Output the (x, y) coordinate of the center of the cell containing the given text.  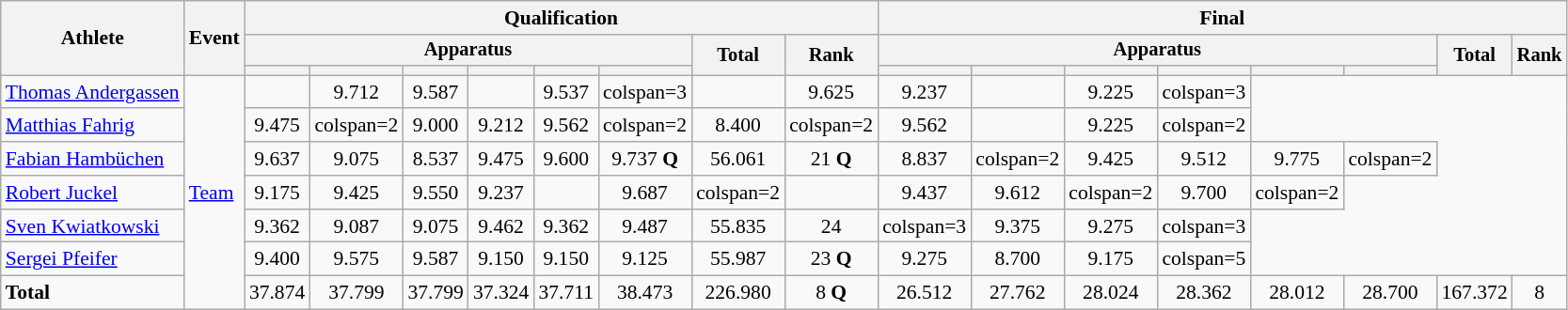
8.700 (1018, 259)
23 Q (832, 259)
9.375 (1018, 226)
9.437 (924, 193)
28.362 (1204, 293)
9.000 (435, 126)
8.837 (924, 159)
8 Q (832, 293)
Athlete (92, 38)
9.537 (566, 92)
9.612 (1018, 193)
Fabian Hambüchen (92, 159)
9.737 Q (645, 159)
37.324 (500, 293)
27.762 (1018, 293)
Event (214, 38)
9.712 (356, 92)
38.473 (645, 293)
Matthias Fahrig (92, 126)
55.987 (737, 259)
37.711 (566, 293)
Robert Juckel (92, 193)
colspan=5 (1204, 259)
9.125 (645, 259)
37.874 (277, 293)
167.372 (1474, 293)
9.487 (645, 226)
28.700 (1390, 293)
28.024 (1110, 293)
9.775 (1296, 159)
9.600 (566, 159)
9.550 (435, 193)
24 (832, 226)
8.537 (435, 159)
Thomas Andergassen (92, 92)
9.687 (645, 193)
8 (1540, 293)
226.980 (737, 293)
9.462 (500, 226)
55.835 (737, 226)
Sven Kwiatkowski (92, 226)
56.061 (737, 159)
9.087 (356, 226)
Qualification (561, 18)
26.512 (924, 293)
8.400 (737, 126)
Final (1222, 18)
9.637 (277, 159)
Team (214, 192)
21 Q (832, 159)
9.575 (356, 259)
9.212 (500, 126)
9.512 (1204, 159)
9.400 (277, 259)
9.625 (832, 92)
28.012 (1296, 293)
9.700 (1204, 193)
Sergei Pfeifer (92, 259)
